Detect which cell encompasses the target text, then output its (x, y) center coordinate. 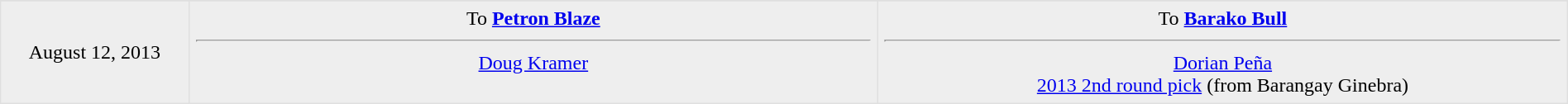
To Barako BullDorian Peña 2013 2nd round pick (from Barangay Ginebra) (1223, 52)
To Petron BlazeDoug Kramer (533, 52)
August 12, 2013 (94, 52)
